Identify which cell holds the provided text, then report its (X, Y) central coordinate. 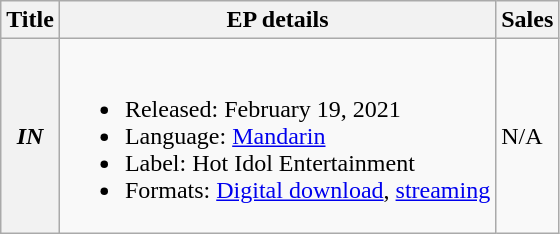
Title (30, 20)
N/A (528, 136)
IN (30, 136)
Released: February 19, 2021Language: MandarinLabel: Hot Idol EntertainmentFormats: Digital download, streaming (277, 136)
EP details (277, 20)
Sales (528, 20)
